Scan for the cell matching the given text and deliver its [X, Y] coordinate at center. 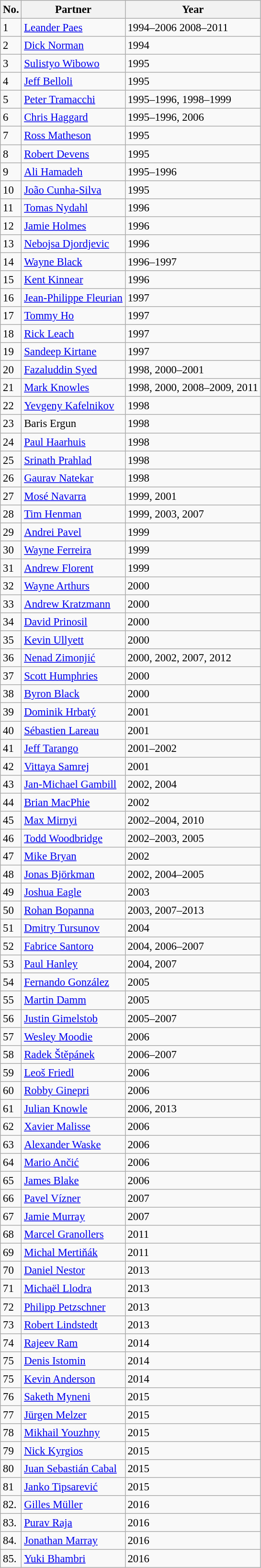
60 [11, 1091]
1 [11, 28]
13 [11, 244]
Ali Hamadeh [73, 172]
28 [11, 514]
Fabrice Santoro [73, 946]
Kevin Ullyett [73, 640]
67 [11, 1217]
Nick Kyrgios [73, 1451]
Chris Haggard [73, 117]
53 [11, 964]
Tommy Ho [73, 316]
49 [11, 892]
76 [11, 1397]
46 [11, 838]
Wayne Ferreira [73, 550]
Daniel Nestor [73, 1270]
Janko Tipsarević [73, 1487]
Fazaluddin Syed [73, 370]
Jean-Philippe Fleurian [73, 298]
2002–2003, 2005 [193, 838]
62 [11, 1127]
Robert Lindstedt [73, 1325]
Justin Gimelstob [73, 1018]
Nenad Zimonjić [73, 658]
Peter Tramacchi [73, 100]
50 [11, 911]
38 [11, 694]
Ross Matheson [73, 136]
63 [11, 1144]
78 [11, 1433]
21 [11, 388]
34 [11, 622]
Srinath Prahlad [73, 460]
6 [11, 117]
1998, 2000, 2008–2009, 2011 [193, 388]
72 [11, 1307]
Baris Ergun [73, 424]
2004, 2006–2007 [193, 946]
51 [11, 928]
77 [11, 1415]
Mike Bryan [73, 856]
47 [11, 856]
Robby Ginepri [73, 1091]
Max Mirnyi [73, 820]
Jonas Björkman [73, 874]
Wesley Moodie [73, 1037]
42 [11, 766]
15 [11, 280]
Rajeev Ram [73, 1343]
2003 [193, 892]
Robert Devens [73, 154]
23 [11, 424]
Andrew Florent [73, 568]
41 [11, 748]
9 [11, 172]
84. [11, 1541]
Rohan Bopanna [73, 911]
Sandeep Kirtane [73, 352]
Dmitry Tursunov [73, 928]
Kent Kinnear [73, 280]
Wayne Black [73, 262]
2002, 2004–2005 [193, 874]
2006, 2013 [193, 1108]
36 [11, 658]
30 [11, 550]
20 [11, 370]
24 [11, 442]
85. [11, 1559]
66 [11, 1199]
59 [11, 1072]
80 [11, 1469]
Jamie Murray [73, 1217]
Partner [73, 10]
39 [11, 712]
55 [11, 1001]
James Blake [73, 1181]
31 [11, 568]
2 [11, 46]
56 [11, 1018]
32 [11, 586]
Jamie Holmes [73, 226]
Sulistyo Wibowo [73, 64]
Jürgen Melzer [73, 1415]
Yevgeny Kafelnikov [73, 406]
Martin Damm [73, 1001]
43 [11, 784]
1995–1996, 2006 [193, 117]
Nebojsa Djordjevic [73, 244]
27 [11, 496]
David Prinosil [73, 622]
Leander Paes [73, 28]
Jeff Belloli [73, 81]
2005–2007 [193, 1018]
58 [11, 1054]
3 [11, 64]
57 [11, 1037]
7 [11, 136]
Saketh Myneni [73, 1397]
8 [11, 154]
19 [11, 352]
74 [11, 1343]
1999, 2003, 2007 [193, 514]
16 [11, 298]
Purav Raja [73, 1523]
Philipp Petzschner [73, 1307]
Xavier Malisse [73, 1127]
54 [11, 982]
1994–2006 2008–2011 [193, 28]
Fernando González [73, 982]
35 [11, 640]
Jonathan Marray [73, 1541]
Tomas Nydahl [73, 208]
1995–1996 [193, 172]
2004 [193, 928]
45 [11, 820]
82. [11, 1505]
26 [11, 478]
2001–2002 [193, 748]
Radek Štěpánek [73, 1054]
73 [11, 1325]
Mikhail Youzhny [73, 1433]
48 [11, 874]
22 [11, 406]
12 [11, 226]
Marcel Granollers [73, 1234]
1995–1996, 1998–1999 [193, 100]
2000, 2002, 2007, 2012 [193, 658]
2003, 2007–2013 [193, 911]
Andrew Kratzmann [73, 604]
Todd Woodbridge [73, 838]
61 [11, 1108]
Paul Haarhuis [73, 442]
10 [11, 190]
70 [11, 1270]
4 [11, 81]
Scott Humphries [73, 676]
2004, 2007 [193, 964]
Sébastien Lareau [73, 730]
81 [11, 1487]
83. [11, 1523]
Jan-Michael Gambill [73, 784]
69 [11, 1253]
Joshua Eagle [73, 892]
33 [11, 604]
2006–2007 [193, 1054]
Yuki Bhambri [73, 1559]
44 [11, 802]
71 [11, 1289]
14 [11, 262]
Mario Ančić [73, 1163]
1996–1997 [193, 262]
No. [11, 10]
Jeff Tarango [73, 748]
Juan Sebastián Cabal [73, 1469]
Rick Leach [73, 334]
Gilles Müller [73, 1505]
1999, 2001 [193, 496]
Paul Hanley [73, 964]
5 [11, 100]
40 [11, 730]
Tim Henman [73, 514]
Mosé Navarra [73, 496]
1994 [193, 46]
Julian Knowle [73, 1108]
Leoš Friedl [73, 1072]
Dominik Hrbatý [73, 712]
Denis Istomin [73, 1360]
2002–2004, 2010 [193, 820]
Michaël Llodra [73, 1289]
João Cunha-Silva [73, 190]
68 [11, 1234]
17 [11, 316]
Alexander Waske [73, 1144]
Pavel Vízner [73, 1199]
64 [11, 1163]
Gaurav Natekar [73, 478]
Brian MacPhie [73, 802]
Byron Black [73, 694]
Mark Knowles [73, 388]
Kevin Anderson [73, 1379]
2002, 2004 [193, 784]
11 [11, 208]
52 [11, 946]
37 [11, 676]
Andrei Pavel [73, 532]
65 [11, 1181]
Wayne Arthurs [73, 586]
1998, 2000–2001 [193, 370]
79 [11, 1451]
29 [11, 532]
Vittaya Samrej [73, 766]
18 [11, 334]
Year [193, 10]
Michal Mertiňák [73, 1253]
25 [11, 460]
Dick Norman [73, 46]
